Pinpoint the cell where the given text exists, returning its [x, y] midpoint coordinate. 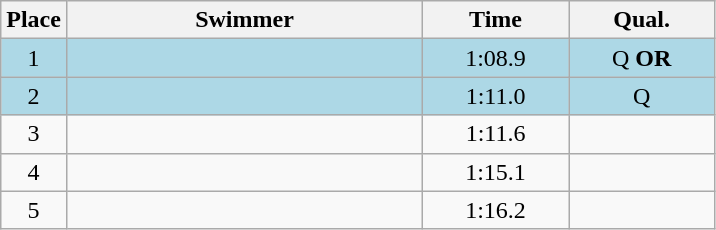
1 [34, 58]
1:11.6 [496, 134]
5 [34, 210]
Qual. [642, 20]
Q [642, 96]
Swimmer [244, 20]
1:16.2 [496, 210]
Place [34, 20]
2 [34, 96]
4 [34, 172]
Time [496, 20]
1:15.1 [496, 172]
Q OR [642, 58]
3 [34, 134]
1:08.9 [496, 58]
1:11.0 [496, 96]
